Pinpoint the cell where the given text exists, returning its (x, y) midpoint coordinate. 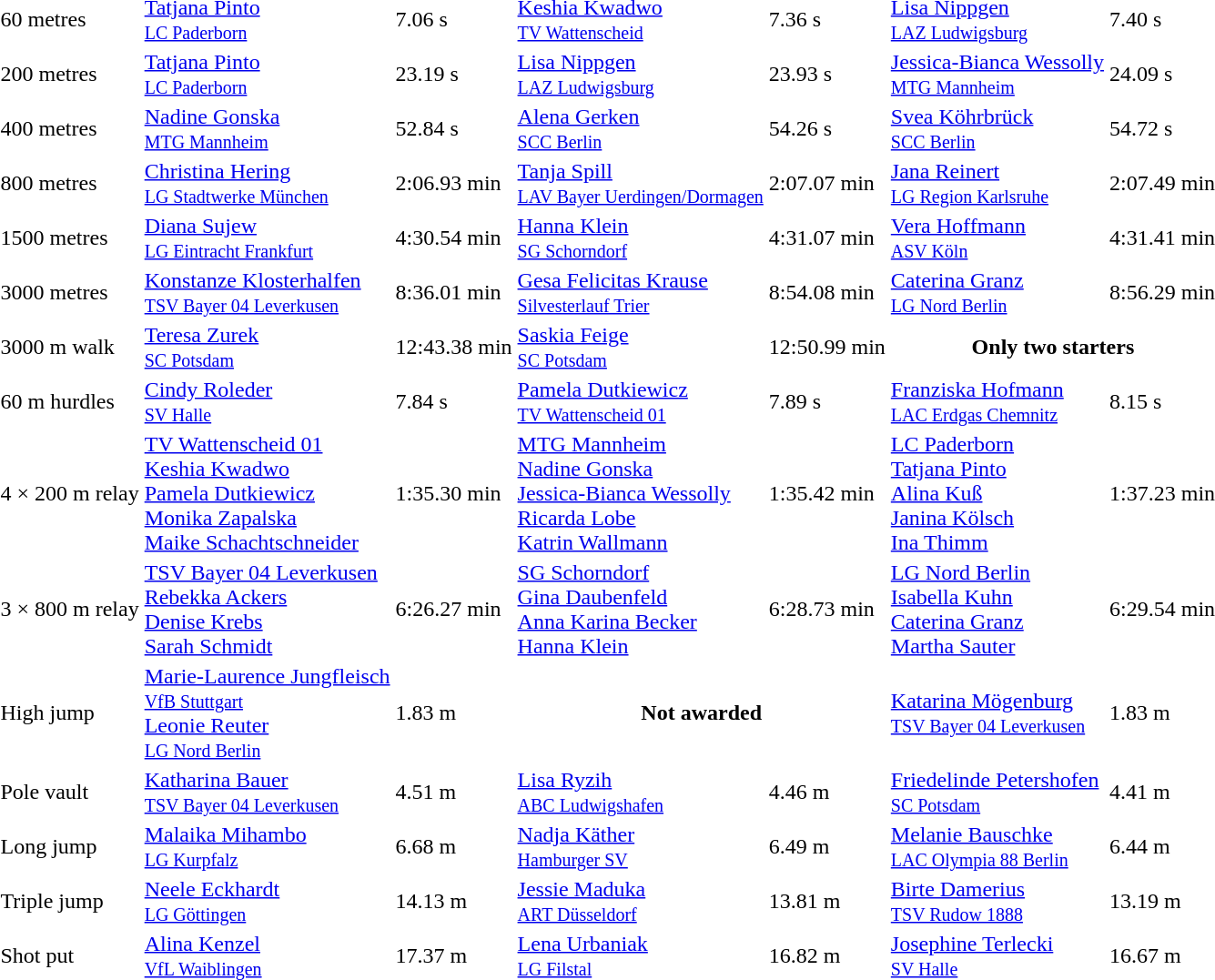
23.19 s (453, 75)
Konstanze KlosterhalfenTSV Bayer 04 Leverkusen (268, 293)
TV Wattenscheid 01Keshia KwadwoPamela DutkiewiczMonika ZapalskaMaike Schachtschneider (268, 493)
TSV Bayer 04 LeverkusenRebekka AckersDenise KrebsSarah Schmidt (268, 610)
LG Nord BerlinIsabella KuhnCaterina GranzMartha Sauter (997, 610)
4:31.07 min (826, 238)
4.46 m (826, 792)
Christina HeringLG Stadtwerke München (268, 184)
Nadja KätherHamburger SV (641, 846)
14.13 m (453, 901)
12:50.99 min (826, 348)
Diana SujewLG Eintracht Frankfurt (268, 238)
Tanja SpillLAV Bayer Uerdingen/Dormagen (641, 184)
Malaika MihamboLG Kurpfalz (268, 846)
Hanna KleinSG Schorndorf (641, 238)
Pamela DutkiewiczTV Wattenscheid 01 (641, 402)
Tatjana PintoLC Paderborn (268, 75)
Teresa ZurekSC Potsdam (268, 348)
13.81 m (826, 901)
Friedelinde PetershofenSC Potsdam (997, 792)
23.93 s (826, 75)
Melanie BauschkeLAC Olympia 88 Berlin (997, 846)
Jessie MadukaART Düsseldorf (641, 901)
MTG MannheimNadine GonskaJessica-Bianca WessollyRicarda LobeKatrin Wallmann (641, 493)
1:35.30 min (453, 493)
Jana ReinertLG Region Karlsruhe (997, 184)
Katharina BauerTSV Bayer 04 Leverkusen (268, 792)
7.84 s (453, 402)
6:28.73 min (826, 610)
6:26.27 min (453, 610)
Nadine GonskaMTG Mannheim (268, 129)
Svea KöhrbrückSCC Berlin (997, 129)
Marie-Laurence JungfleischVfB StuttgartLeonie ReuterLG Nord Berlin (268, 713)
Lisa NippgenLAZ Ludwigsburg (641, 75)
2:06.93 min (453, 184)
Franziska HofmannLAC Erdgas Chemnitz (997, 402)
12:43.38 min (453, 348)
8:54.08 min (826, 293)
Neele EckhardtLG Göttingen (268, 901)
Jessica-Bianca WessollyMTG Mannheim (997, 75)
1:35.42 min (826, 493)
6.49 m (826, 846)
6.68 m (453, 846)
Cindy RolederSV Halle (268, 402)
Birte DameriusTSV Rudow 1888 (997, 901)
Katarina MögenburgTSV Bayer 04 Leverkusen (997, 713)
SG SchorndorfGina DaubenfeldAnna Karina BeckerHanna Klein (641, 610)
Vera HoffmannASV Köln (997, 238)
7.89 s (826, 402)
LC PaderbornTatjana PintoAlina KußJanina KölschIna Thimm (997, 493)
Not awarded (701, 713)
Caterina GranzLG Nord Berlin (997, 293)
2:07.07 min (826, 184)
1.83 m (453, 713)
Saskia FeigeSC Potsdam (641, 348)
4:30.54 min (453, 238)
Lisa RyzihABC Ludwigshafen (641, 792)
4.51 m (453, 792)
52.84 s (453, 129)
Gesa Felicitas KrauseSilvesterlauf Trier (641, 293)
Alena GerkenSCC Berlin (641, 129)
8:36.01 min (453, 293)
54.26 s (826, 129)
